Return the [X, Y] coordinate for the center point of the cell that contains the specified text.  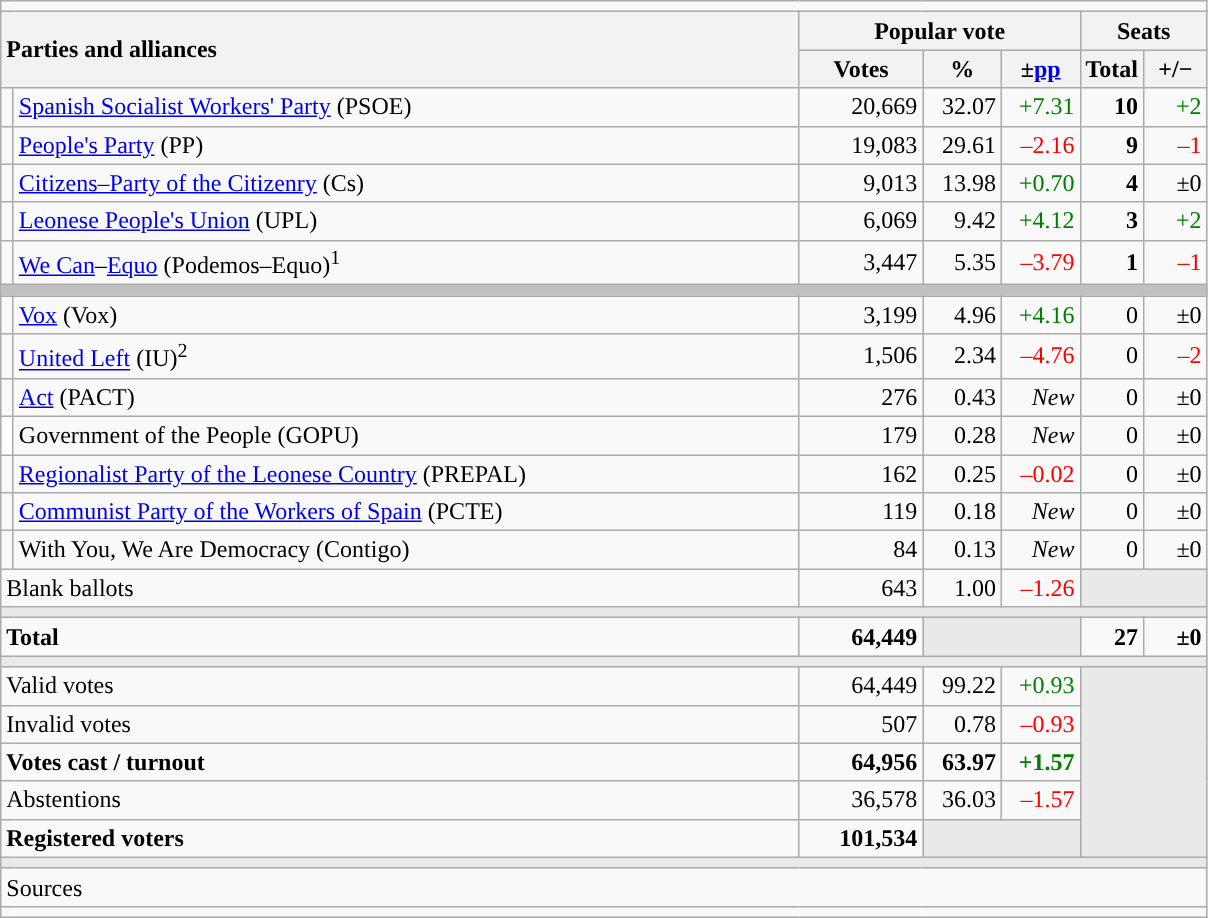
United Left (IU)2 [406, 356]
4.96 [962, 315]
Blank ballots [400, 588]
Government of the People (GOPU) [406, 435]
27 [1112, 637]
101,534 [861, 838]
63.97 [962, 762]
Parties and alliances [400, 50]
0.43 [962, 397]
–2 [1176, 356]
+1.57 [1040, 762]
13.98 [962, 183]
% [962, 69]
Regionalist Party of the Leonese Country (PREPAL) [406, 474]
36.03 [962, 800]
–4.76 [1040, 356]
Votes [861, 69]
0.18 [962, 512]
4 [1112, 183]
29.61 [962, 145]
Spanish Socialist Workers' Party (PSOE) [406, 107]
Popular vote [940, 31]
99.22 [962, 686]
Valid votes [400, 686]
+/− [1176, 69]
0.13 [962, 550]
–1.57 [1040, 800]
84 [861, 550]
9,013 [861, 183]
±pp [1040, 69]
3 [1112, 221]
+0.70 [1040, 183]
+4.12 [1040, 221]
–3.79 [1040, 262]
+7.31 [1040, 107]
1.00 [962, 588]
Seats [1144, 31]
2.34 [962, 356]
20,669 [861, 107]
–0.93 [1040, 724]
+0.93 [1040, 686]
36,578 [861, 800]
Abstentions [400, 800]
0.78 [962, 724]
507 [861, 724]
19,083 [861, 145]
179 [861, 435]
Invalid votes [400, 724]
We Can–Equo (Podemos–Equo)1 [406, 262]
–1.26 [1040, 588]
Votes cast / turnout [400, 762]
64,956 [861, 762]
Leonese People's Union (UPL) [406, 221]
6,069 [861, 221]
–0.02 [1040, 474]
9 [1112, 145]
3,199 [861, 315]
119 [861, 512]
Sources [604, 887]
+4.16 [1040, 315]
162 [861, 474]
Citizens–Party of the Citizenry (Cs) [406, 183]
Act (PACT) [406, 397]
0.28 [962, 435]
5.35 [962, 262]
People's Party (PP) [406, 145]
10 [1112, 107]
–2.16 [1040, 145]
Registered voters [400, 838]
Communist Party of the Workers of Spain (PCTE) [406, 512]
1 [1112, 262]
With You, We Are Democracy (Contigo) [406, 550]
1,506 [861, 356]
3,447 [861, 262]
643 [861, 588]
276 [861, 397]
0.25 [962, 474]
9.42 [962, 221]
32.07 [962, 107]
Vox (Vox) [406, 315]
